For the text-containing cell, return its midpoint in [X, Y] coordinate format. 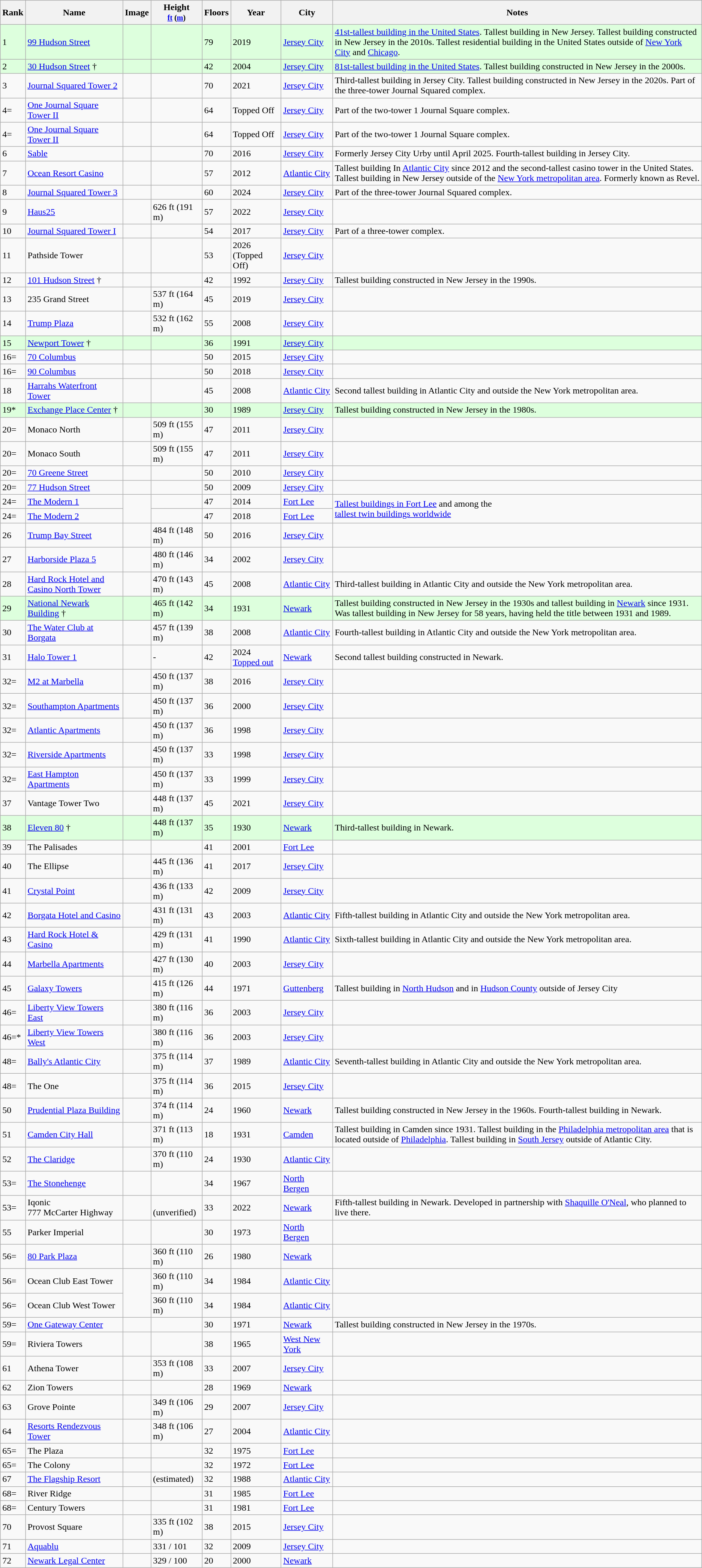
2026 (Topped Off) [256, 255]
62 [13, 1388]
335 ft (102 m) [177, 1527]
Ocean Resort Casino [74, 173]
329 / 100 [177, 1561]
1967 [256, 1183]
70 Greene Street [74, 473]
1981 [256, 1508]
7 [13, 173]
Newark Legal Center [74, 1561]
2002 [256, 559]
2001 [256, 847]
Year [256, 13]
10 [13, 231]
14 [13, 324]
Tallest building constructed in New Jersey in the 1980s. [517, 410]
Second tallest building in Atlantic City and outside the New York metropolitan area. [517, 391]
1960 [256, 1110]
Atlantic Apartments [74, 730]
67 [13, 1479]
Seventh-tallest building in Atlantic City and outside the New York metropolitan area. [517, 1061]
2024 Topped out [256, 657]
Parker Imperial [74, 1232]
West New York [307, 1344]
Iqonic777 McCarter Highway [74, 1207]
Marbella Apartments [74, 964]
99 Hudson Street [74, 42]
348 ft (106 m) [177, 1432]
Southampton Apartments [74, 706]
457 ft (139 m) [177, 633]
235 Grand Street [74, 299]
Journal Squared Tower 2 [74, 85]
Journal Squared Tower 3 [74, 192]
1980 [256, 1256]
46=* [13, 1037]
1999 [256, 779]
Fifth-tallest building in Newark. Developed in partnership with Shaquille O'Neal, who planned to live there. [517, 1207]
480 ft (146 m) [177, 559]
331 / 101 [177, 1546]
Ocean Club East Tower [74, 1281]
Monaco South [74, 453]
East Hampton Apartments [74, 779]
54 [216, 231]
6 [13, 154]
353 ft (108 m) [177, 1369]
Newport Tower † [74, 343]
Formerly Jersey City Urby until April 2025. Fourth-tallest building in Jersey City. [517, 154]
46= [13, 1013]
The One [74, 1086]
Sixth-tallest building in Atlantic City and outside the New York metropolitan area. [517, 939]
Name [74, 13]
370 ft (110 m) [177, 1159]
415 ft (126 m) [177, 989]
Notes [517, 13]
Fifth-tallest building in Atlantic City and outside the New York metropolitan area. [517, 915]
35 [216, 827]
436 ft (133 m) [177, 890]
Guttenberg [307, 989]
Third-tallest building in Atlantic City and outside the New York metropolitan area. [517, 584]
Zion Towers [74, 1388]
101 Hudson Street † [74, 280]
2010 [256, 473]
Aquablu [74, 1546]
371 ft (113 m) [177, 1135]
Hard Rock Hotel and Casino North Tower [74, 584]
80 Park Plaza [74, 1256]
Prudential Plaza Building [74, 1110]
11 [13, 255]
Pathside Tower [74, 255]
Third-tallest building in Newark. [517, 827]
The Modern 2 [74, 516]
349 ft (106 m) [177, 1407]
484 ft (148 m) [177, 535]
M2 at Marbella [74, 681]
Trump Bay Street [74, 535]
20 [216, 1561]
79 [216, 42]
1 [13, 42]
Third-tallest building in Jersey City. Tallest building constructed in New Jersey in the 2020s. Part of the three-tower Journal Squared complex. [517, 85]
The Flagship Resort [74, 1479]
Part of the three-tower Journal Squared complex. [517, 192]
Borgata Hotel and Casino [74, 915]
537 ft (164 m) [177, 299]
Camden City Hall [74, 1135]
77 Hudson Street [74, 487]
626 ft (191 m) [177, 211]
Crystal Point [74, 890]
Athena Tower [74, 1369]
Century Towers [74, 1508]
Harrahs Waterfront Tower [74, 391]
1972 [256, 1465]
51 [13, 1135]
13 [13, 299]
60 [216, 192]
72 [13, 1561]
Haus25 [74, 211]
Resorts Rendezvous Tower [74, 1432]
1965 [256, 1344]
70 Columbus [74, 357]
532 ft (162 m) [177, 324]
Vantage Tower Two [74, 803]
431 ft (131 m) [177, 915]
61 [13, 1369]
(estimated) [177, 1479]
Liberty View Towers West [74, 1037]
39 [13, 847]
Tallest building constructed in New Jersey in the 1990s. [517, 280]
2012 [256, 173]
The Stonehenge [74, 1183]
Harborside Plaza 5 [74, 559]
1990 [256, 939]
90 Columbus [74, 371]
Ocean Club West Tower [74, 1305]
Fourth-tallest building in Atlantic City and outside the New York metropolitan area. [517, 633]
Journal Squared Tower I [74, 231]
8 [13, 192]
The Claridge [74, 1159]
1975 [256, 1451]
15 [13, 343]
19* [13, 410]
2024 [256, 192]
The Ellipse [74, 866]
Sable [74, 154]
81st-tallest building in the United States. Tallest building constructed in New Jersey in the 2000s. [517, 66]
The Palisades [74, 847]
53 [216, 255]
427 ft (130 m) [177, 964]
Image [136, 13]
429 ft (131 m) [177, 939]
Grove Pointe [74, 1407]
2014 [256, 501]
National Newark Building † [74, 609]
Riviera Towers [74, 1344]
2 [13, 66]
445 ft (136 m) [177, 866]
Bally's Atlantic City [74, 1061]
City [307, 13]
Second tallest building constructed in Newark. [517, 657]
1991 [256, 343]
Monaco North [74, 429]
Halo Tower 1 [74, 657]
1969 [256, 1388]
71 [13, 1546]
12 [13, 280]
374 ft (114 m) [177, 1110]
Tallest building in North Hudson and in Hudson County outside of Jersey City [517, 989]
1985 [256, 1493]
The Colony [74, 1465]
(unverified) [177, 1207]
Exchange Place Center † [74, 410]
Hard Rock Hotel & Casino [74, 939]
Camden [307, 1135]
1988 [256, 1479]
1973 [256, 1232]
9 [13, 211]
Riverside Apartments [74, 755]
3 [13, 85]
Rank [13, 13]
63 [13, 1407]
Part of a three-tower complex. [517, 231]
30 Hudson Street † [74, 66]
52 [13, 1159]
River Ridge [74, 1493]
1992 [256, 280]
Heightft (m) [177, 13]
Tallest buildings in Fort Lee and among thetallest twin buildings worldwide [517, 509]
465 ft (142 m) [177, 609]
- [177, 657]
The Modern 1 [74, 501]
Floors [216, 13]
Tallest building constructed in New Jersey in the 1970s. [517, 1324]
Eleven 80 † [74, 827]
Liberty View Towers East [74, 1013]
The Plaza [74, 1451]
Tallest building constructed in New Jersey in the 1960s. Fourth-tallest building in Newark. [517, 1110]
The Water Club at Borgata [74, 633]
Provost Square [74, 1527]
One Gateway Center [74, 1324]
Galaxy Towers [74, 989]
470 ft (143 m) [177, 584]
Trump Plaza [74, 324]
